Search for the cell housing the specified text and yield its (X, Y) center coordinate. 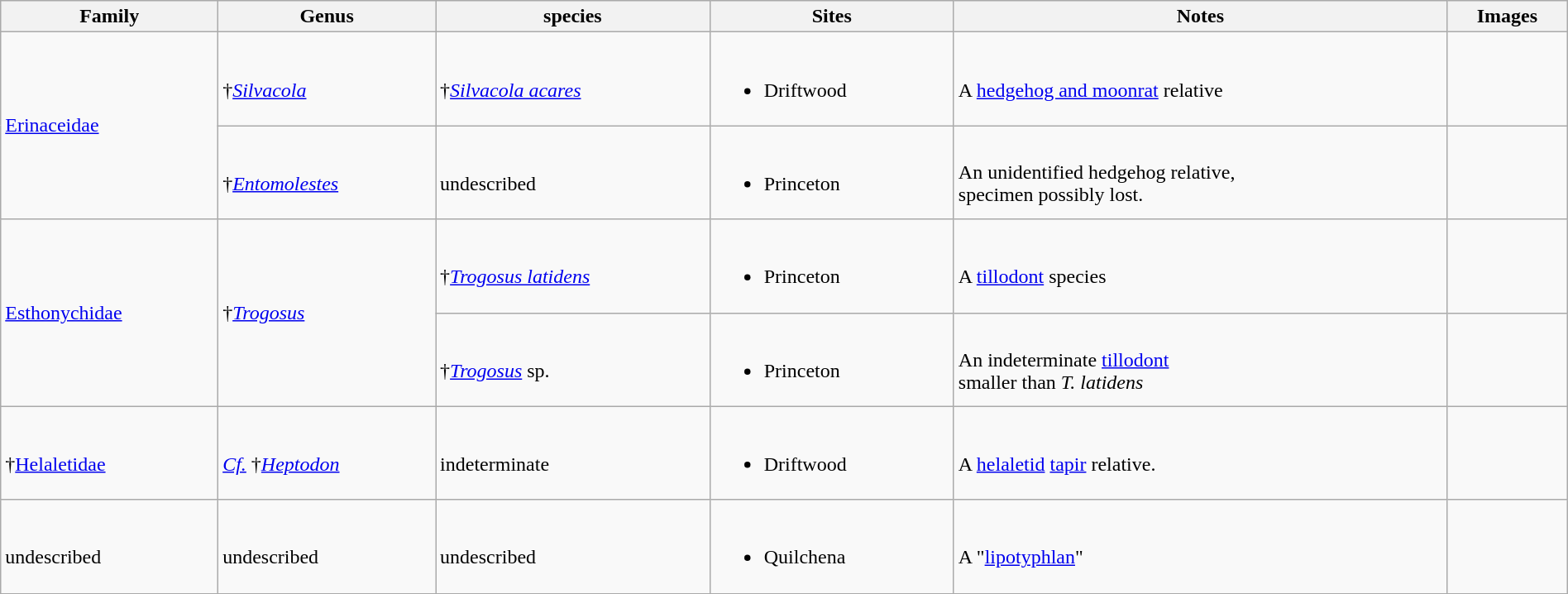
A hedgehog and moonrat relative (1200, 79)
†Trogosus latidens (573, 266)
species (573, 17)
An indeterminate tillodont smaller than T. latidens (1200, 359)
An unidentified hedgehog relative, specimen possibly lost. (1200, 172)
†Silvacola (327, 79)
†Entomolestes (327, 172)
Family (109, 17)
A "lipotyphlan" (1200, 546)
Notes (1200, 17)
Images (1508, 17)
A helaletid tapir relative. (1200, 453)
†Trogosus (327, 313)
†Trogosus sp. (573, 359)
Genus (327, 17)
†Helaletidae (109, 453)
Erinaceidae (109, 126)
Esthonychidae (109, 313)
Quilchena (832, 546)
†Silvacola acares (573, 79)
indeterminate (573, 453)
Cf. †Heptodon (327, 453)
Sites (832, 17)
A tillodont species (1200, 266)
